Output the [X, Y] coordinate of the center of the cell containing the given text.  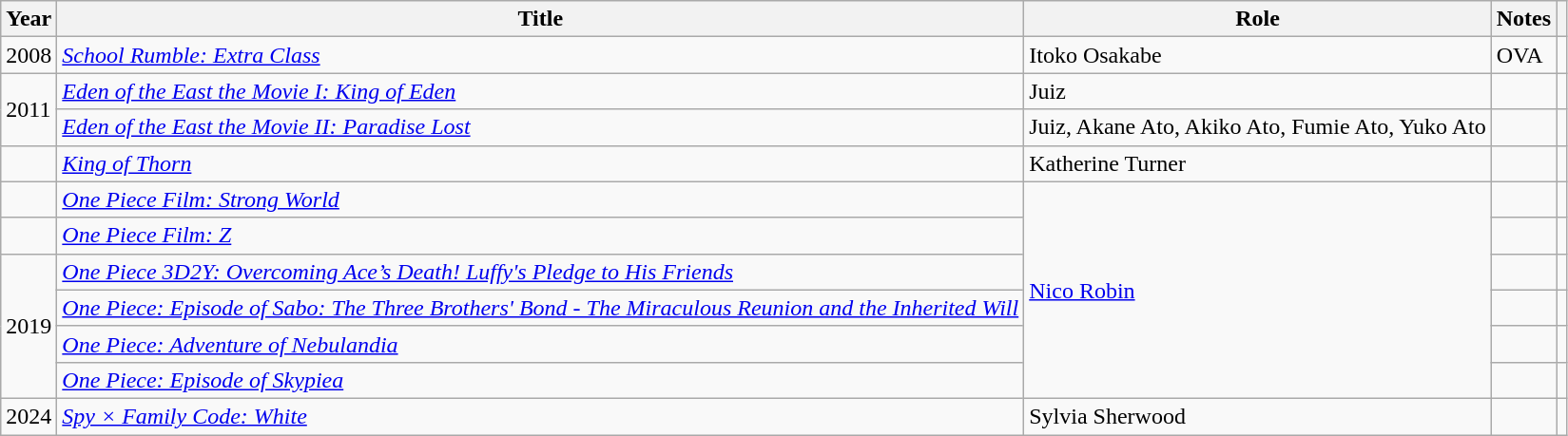
One Piece Film: Strong World [540, 199]
Notes [1523, 19]
Sylvia Sherwood [1258, 416]
2008 [29, 55]
Katherine Turner [1258, 163]
One Piece Film: Z [540, 236]
One Piece 3D2Y: Overcoming Ace’s Death! Luffy's Pledge to His Friends [540, 272]
Role [1258, 19]
Juiz, Akane Ato, Akiko Ato, Fumie Ato, Yuko Ato [1258, 127]
Itoko Osakabe [1258, 55]
2024 [29, 416]
One Piece: Episode of Sabo: The Three Brothers' Bond - The Miraculous Reunion and the Inherited Will [540, 308]
School Rumble: Extra Class [540, 55]
Eden of the East the Movie I: King of Eden [540, 91]
2019 [29, 326]
2011 [29, 109]
OVA [1523, 55]
Eden of the East the Movie II: Paradise Lost [540, 127]
Spy × Family Code: White [540, 416]
Nico Robin [1258, 290]
Title [540, 19]
King of Thorn [540, 163]
Year [29, 19]
Juiz [1258, 91]
One Piece: Adventure of Nebulandia [540, 344]
One Piece: Episode of Skypiea [540, 380]
